Return [x, y] of the center of cell containing provided text 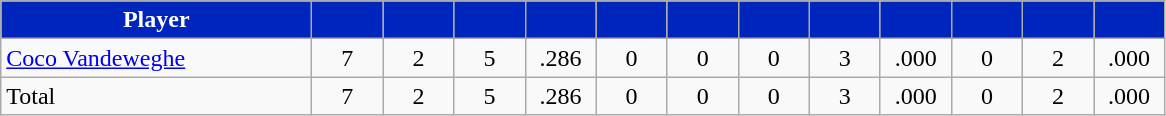
Coco Vandeweghe [156, 58]
Player [156, 20]
Total [156, 96]
